Find where the given text appears and provide that cell's center as [x, y] coordinate. 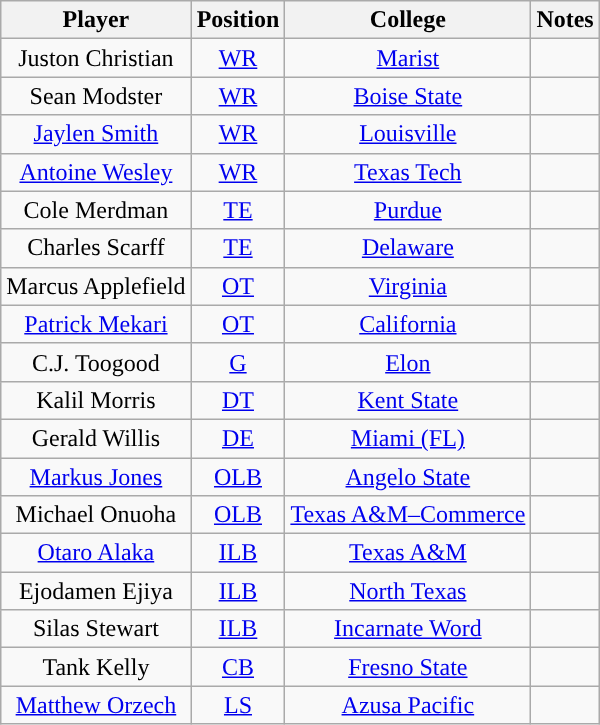
Azusa Pacific [408, 705]
CB [238, 667]
North Texas [408, 591]
Texas Tech [408, 172]
Marcus Applefield [96, 286]
Boise State [408, 96]
C.J. Toogood [96, 362]
Jaylen Smith [96, 134]
Gerald Willis [96, 438]
Juston Christian [96, 58]
Angelo State [408, 477]
Texas A&M–Commerce [408, 515]
Incarnate Word [408, 629]
Virginia [408, 286]
Notes [565, 20]
Kalil Morris [96, 400]
DE [238, 438]
Markus Jones [96, 477]
Silas Stewart [96, 629]
Elon [408, 362]
Sean Modster [96, 96]
G [238, 362]
Antoine Wesley [96, 172]
Otaro Alaka [96, 553]
DT [238, 400]
College [408, 20]
Michael Onuoha [96, 515]
Cole Merdman [96, 210]
Purdue [408, 210]
LS [238, 705]
Texas A&M [408, 553]
Ejodamen Ejiya [96, 591]
Charles Scarff [96, 248]
California [408, 324]
Delaware [408, 248]
Marist [408, 58]
Patrick Mekari [96, 324]
Player [96, 20]
Tank Kelly [96, 667]
Matthew Orzech [96, 705]
Position [238, 20]
Miami (FL) [408, 438]
Louisville [408, 134]
Kent State [408, 400]
Fresno State [408, 667]
